From the cell containing the given text, extract its center point as [X, Y] coordinate. 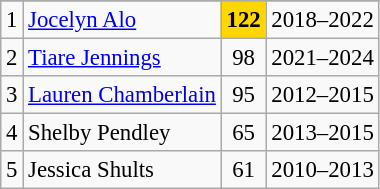
2 [12, 58]
5 [12, 170]
65 [244, 133]
2010–2013 [322, 170]
4 [12, 133]
95 [244, 95]
Lauren Chamberlain [122, 95]
2018–2022 [322, 20]
Jessica Shults [122, 170]
3 [12, 95]
Jocelyn Alo [122, 20]
122 [244, 20]
2021–2024 [322, 58]
98 [244, 58]
61 [244, 170]
Shelby Pendley [122, 133]
Tiare Jennings [122, 58]
1 [12, 20]
2012–2015 [322, 95]
2013–2015 [322, 133]
